Find where the given text appears and provide that cell's center as (x, y) coordinate. 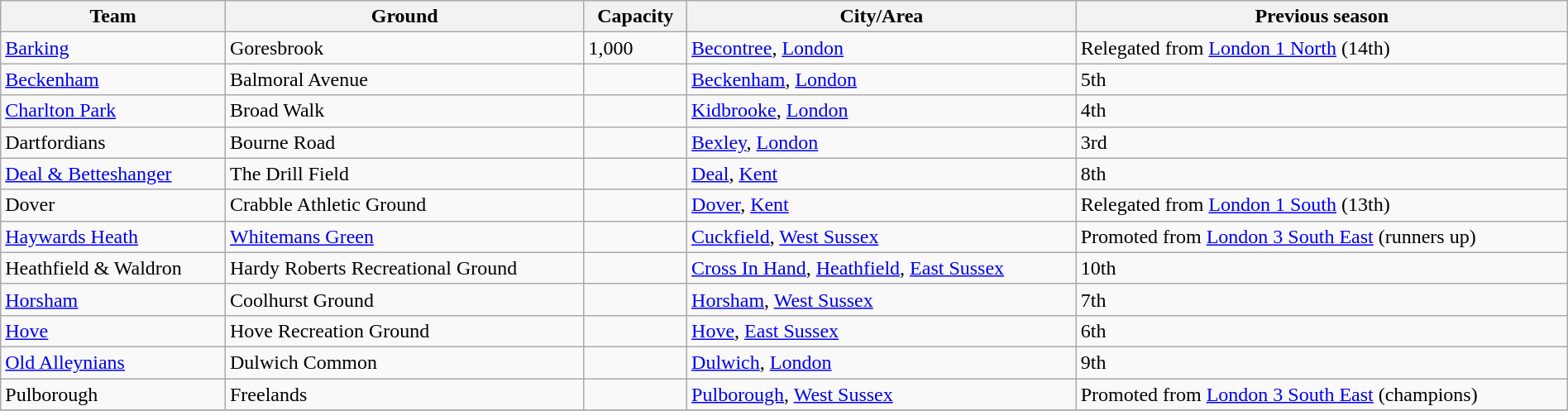
10th (1322, 268)
Pulborough, West Sussex (882, 394)
Goresbrook (404, 48)
Previous season (1322, 17)
1,000 (635, 48)
Kidbrooke, London (882, 111)
Barking (113, 48)
Team (113, 17)
8th (1322, 174)
Coolhurst Ground (404, 299)
Relegated from London 1 North (14th) (1322, 48)
The Drill Field (404, 174)
Dulwich Common (404, 362)
Cross In Hand, Heathfield, East Sussex (882, 268)
Deal, Kent (882, 174)
City/Area (882, 17)
Old Alleynians (113, 362)
Promoted from London 3 South East (champions) (1322, 394)
Horsham, West Sussex (882, 299)
Broad Walk (404, 111)
Dover (113, 205)
Deal & Betteshanger (113, 174)
Haywards Heath (113, 237)
Dartfordians (113, 142)
Hove, East Sussex (882, 331)
Horsham (113, 299)
Hove (113, 331)
Crabble Athletic Ground (404, 205)
4th (1322, 111)
6th (1322, 331)
Freelands (404, 394)
Balmoral Avenue (404, 79)
7th (1322, 299)
Charlton Park (113, 111)
Cuckfield, West Sussex (882, 237)
Promoted from London 3 South East (runners up) (1322, 237)
Bourne Road (404, 142)
Pulborough (113, 394)
Bexley, London (882, 142)
Ground (404, 17)
3rd (1322, 142)
Whitemans Green (404, 237)
Hove Recreation Ground (404, 331)
5th (1322, 79)
Capacity (635, 17)
Hardy Roberts Recreational Ground (404, 268)
Dulwich, London (882, 362)
Relegated from London 1 South (13th) (1322, 205)
9th (1322, 362)
Becontree, London (882, 48)
Dover, Kent (882, 205)
Heathfield & Waldron (113, 268)
Beckenham, London (882, 79)
Beckenham (113, 79)
